Provide the [X, Y] coordinate of the cell's center where the given text is located.  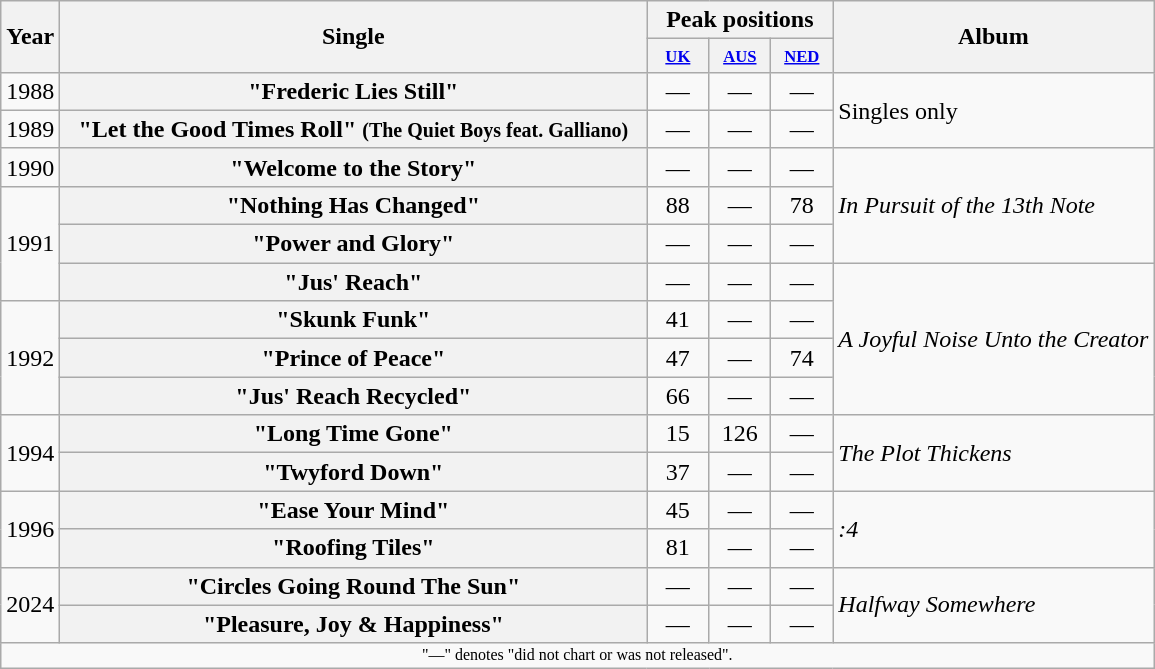
88 [678, 205]
2024 [30, 605]
47 [678, 358]
Halfway Somewhere [994, 605]
Year [30, 37]
1989 [30, 129]
In Pursuit of the 13th Note [994, 205]
1994 [30, 453]
74 [802, 358]
1990 [30, 167]
"Frederic Lies Still" [354, 91]
66 [678, 396]
UK [678, 56]
78 [802, 205]
"Nothing Has Changed" [354, 205]
"Welcome to the Story" [354, 167]
The Plot Thickens [994, 453]
Single [354, 37]
NED [802, 56]
"Pleasure, Joy & Happiness" [354, 624]
126 [740, 434]
:4 [994, 529]
Singles only [994, 110]
A Joyful Noise Unto the Creator [994, 339]
"Roofing Tiles" [354, 548]
81 [678, 548]
"Skunk Funk" [354, 320]
41 [678, 320]
Peak positions [740, 20]
"Ease Your Mind" [354, 510]
1992 [30, 358]
15 [678, 434]
Album [994, 37]
37 [678, 472]
"Let the Good Times Roll" (The Quiet Boys feat. Galliano) [354, 129]
1996 [30, 529]
AUS [740, 56]
"Power and Glory" [354, 244]
"Circles Going Round The Sun" [354, 586]
"Twyford Down" [354, 472]
"Jus' Reach" [354, 282]
45 [678, 510]
"—" denotes "did not chart or was not released". [578, 655]
"Prince of Peace" [354, 358]
"Jus' Reach Recycled" [354, 396]
1988 [30, 91]
1991 [30, 243]
"Long Time Gone" [354, 434]
